For the text-containing cell, return its midpoint in [X, Y] coordinate format. 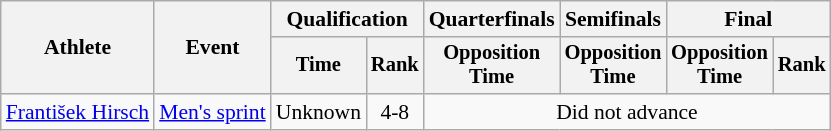
Quarterfinals [492, 19]
Men's sprint [212, 112]
Final [748, 19]
Unknown [318, 112]
Event [212, 48]
Qualification [348, 19]
František Hirsch [78, 112]
4-8 [395, 112]
Semifinals [614, 19]
Athlete [78, 48]
Time [318, 66]
Did not advance [628, 112]
